For the text-containing cell, return its midpoint in [x, y] coordinate format. 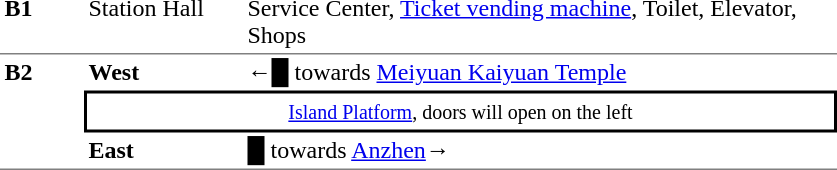
East [164, 151]
Island Platform, doors will open on the left [460, 111]
B2 [42, 112]
█ towards Anzhen→ [540, 151]
←█ towards Meiyuan Kaiyuan Temple [540, 72]
West [164, 72]
